Locate the cell with the specified text and output its [x, y] center coordinate. 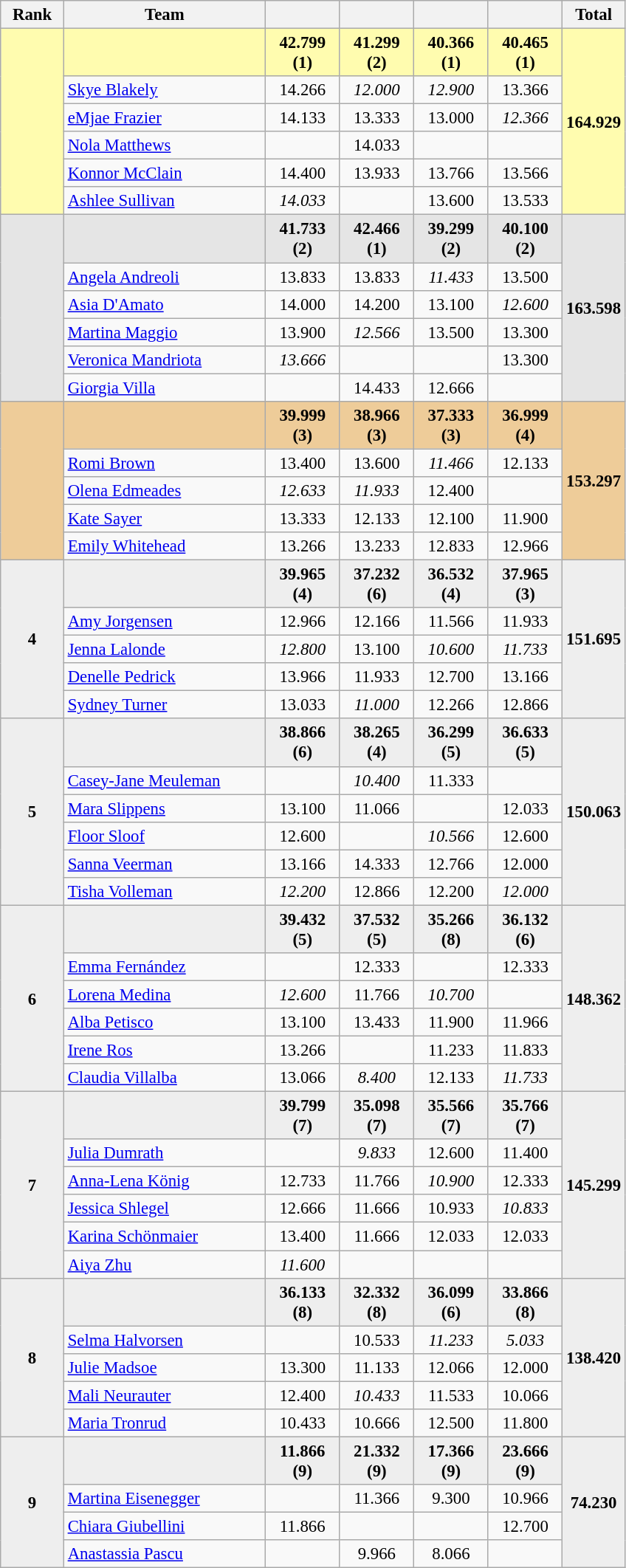
38.265 (4) [376, 743]
38.866 (6) [303, 743]
14.200 [376, 304]
8.066 [452, 1554]
11.866 [303, 1526]
14.400 [303, 173]
Sanna Veerman [164, 864]
10.566 [452, 836]
Konnor McClain [164, 173]
12.500 [452, 1423]
14.266 [303, 90]
17.366 (9) [452, 1460]
12.733 [303, 1181]
42.466 (1) [376, 239]
10.600 [452, 650]
12.166 [376, 622]
13.900 [303, 332]
6 [32, 998]
Total [594, 15]
39.999 (3) [303, 425]
33.866 (8) [526, 1302]
Selma Halvorsen [164, 1340]
35.566 (7) [452, 1116]
163.598 [594, 309]
13.666 [303, 360]
36.132 (6) [526, 929]
12.266 [452, 705]
Nola Matthews [164, 145]
40.465 (1) [526, 53]
Emily Whitehead [164, 546]
Mali Neurauter [164, 1395]
35.766 (7) [526, 1116]
Aiya Zhu [164, 1265]
37.232 (6) [376, 585]
138.420 [594, 1357]
Angela Andreoli [164, 277]
9.300 [452, 1499]
Irene Ros [164, 1051]
74.230 [594, 1502]
Skye Blakely [164, 90]
Anna-Lena König [164, 1181]
9 [32, 1502]
13.933 [376, 173]
39.432 (5) [303, 929]
Martina Eisenegger [164, 1499]
145.299 [594, 1186]
Denelle Pedrick [164, 677]
Casey-Jane Meuleman [164, 780]
10.700 [452, 994]
12.800 [303, 650]
21.332 (9) [376, 1460]
Emma Fernández [164, 967]
13.066 [303, 1078]
12.366 [526, 118]
12.766 [452, 864]
12.566 [376, 332]
10.666 [376, 1423]
Lorena Medina [164, 994]
Julia Dumrath [164, 1153]
37.333 (3) [452, 425]
14.000 [303, 304]
Alba Petisco [164, 1022]
13.233 [376, 546]
Giorgia Villa [164, 388]
41.733 (2) [303, 239]
Chiara Giubellini [164, 1526]
10.966 [526, 1499]
12.900 [452, 90]
37.965 (3) [526, 585]
11.433 [452, 277]
11.533 [452, 1395]
11.600 [303, 1265]
7 [32, 1186]
13.366 [526, 90]
14.433 [376, 388]
12.066 [452, 1367]
Olena Edmeades [164, 491]
11.566 [452, 622]
8 [32, 1357]
eMjae Frazier [164, 118]
13.533 [526, 202]
9.966 [376, 1554]
38.966 (3) [376, 425]
10.833 [526, 1208]
11.466 [452, 463]
13.033 [303, 705]
13.566 [526, 173]
11.800 [526, 1423]
41.299 (2) [376, 53]
39.965 (4) [303, 585]
36.099 (6) [452, 1302]
Floor Sloof [164, 836]
10.400 [376, 780]
153.297 [594, 481]
11.066 [376, 808]
Veronica Mandriota [164, 360]
Maria Tronrud [164, 1423]
11.833 [526, 1051]
10.533 [376, 1340]
5.033 [526, 1340]
Ashlee Sullivan [164, 202]
36.633 (5) [526, 743]
13.000 [452, 118]
11.000 [376, 705]
37.532 (5) [376, 929]
Amy Jorgensen [164, 622]
11.400 [526, 1153]
Anastassia Pascu [164, 1554]
36.133 (8) [303, 1302]
Julie Madsoe [164, 1367]
Romi Brown [164, 463]
10.933 [452, 1208]
4 [32, 639]
Sydney Turner [164, 705]
Rank [32, 15]
Claudia Villalba [164, 1078]
40.366 (1) [452, 53]
13.966 [303, 677]
11.333 [452, 780]
13.766 [452, 173]
35.266 (8) [452, 929]
Asia D'Amato [164, 304]
Jessica Shlegel [164, 1208]
12.100 [452, 518]
39.299 (2) [452, 239]
Kate Sayer [164, 518]
Karina Schönmaier [164, 1237]
32.332 (8) [376, 1302]
14.333 [376, 864]
40.100 (2) [526, 239]
151.695 [594, 639]
35.098 (7) [376, 1116]
Mara Slippens [164, 808]
36.999 (4) [526, 425]
11.866 (9) [303, 1460]
Tisha Volleman [164, 892]
36.532 (4) [452, 585]
Jenna Lalonde [164, 650]
12.833 [452, 546]
150.063 [594, 812]
11.133 [376, 1367]
Team [164, 15]
11.966 [526, 1022]
10.900 [452, 1181]
42.799 (1) [303, 53]
39.799 (7) [303, 1116]
11.366 [376, 1499]
13.433 [376, 1022]
Martina Maggio [164, 332]
164.929 [594, 123]
12.633 [303, 491]
36.299 (5) [452, 743]
14.133 [303, 118]
148.362 [594, 998]
8.400 [376, 1078]
23.666 (9) [526, 1460]
9.833 [376, 1153]
10.066 [526, 1395]
5 [32, 812]
